Determine the [X, Y] coordinate at the center of the cell enclosing the given text.  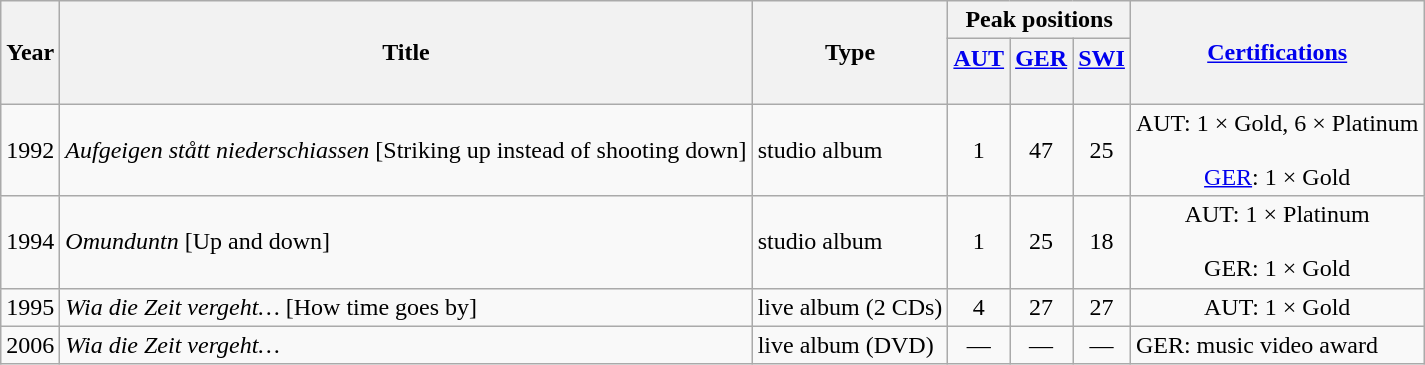
GER: music video award [1277, 345]
18 [1102, 242]
SWI [1102, 72]
Wia die Zeit vergeht… [How time goes by] [406, 307]
Title [406, 52]
Certifications [1277, 52]
AUT: 1 × Gold, 6 × PlatinumGER: 1 × Gold [1277, 150]
Omunduntn [Up and down] [406, 242]
1994 [30, 242]
AUT: 1 × PlatinumGER: 1 × Gold [1277, 242]
1992 [30, 150]
2006 [30, 345]
1995 [30, 307]
AUT [979, 72]
Year [30, 52]
live album (DVD) [850, 345]
Peak positions [1040, 20]
47 [1042, 150]
4 [979, 307]
Wia die Zeit vergeht… [406, 345]
Aufgeigen stått niederschiassen [Striking up instead of shooting down] [406, 150]
live album (2 CDs) [850, 307]
Type [850, 52]
AUT: 1 × Gold [1277, 307]
GER [1042, 72]
